Return the [x, y] coordinate for the center point of the cell that contains the specified text.  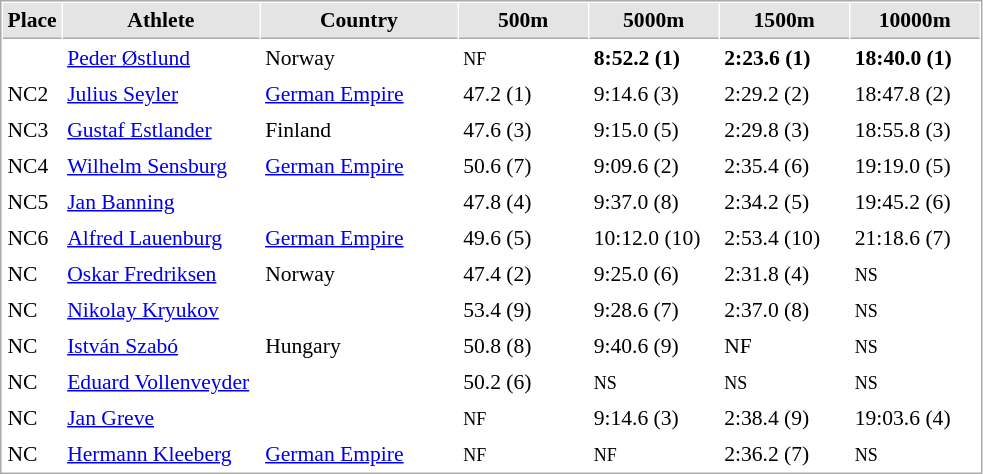
47.8 (4) [524, 201]
2:29.2 (2) [784, 93]
2:34.2 (5) [784, 201]
2:38.4 (9) [784, 417]
Hermann Kleeberg [161, 453]
2:36.2 (7) [784, 453]
9:09.6 (2) [654, 165]
19:03.6 (4) [914, 417]
2:53.4 (10) [784, 237]
9:25.0 (6) [654, 273]
István Szabó [161, 345]
19:19.0 (5) [914, 165]
47.4 (2) [524, 273]
18:40.0 (1) [914, 57]
50.6 (7) [524, 165]
Jan Banning [161, 201]
47.2 (1) [524, 93]
47.6 (3) [524, 129]
Gustaf Estlander [161, 129]
5000m [654, 21]
8:52.2 (1) [654, 57]
53.4 (9) [524, 309]
Oskar Fredriksen [161, 273]
9:37.0 (8) [654, 201]
2:31.8 (4) [784, 273]
Jan Greve [161, 417]
Wilhelm Sensburg [161, 165]
NC4 [32, 165]
10000m [914, 21]
Finland [359, 129]
50.8 (8) [524, 345]
NC2 [32, 93]
9:28.6 (7) [654, 309]
Nikolay Kryukov [161, 309]
2:37.0 (8) [784, 309]
18:47.8 (2) [914, 93]
18:55.8 (3) [914, 129]
19:45.2 (6) [914, 201]
Peder Østlund [161, 57]
Athlete [161, 21]
1500m [784, 21]
NC6 [32, 237]
Hungary [359, 345]
Country [359, 21]
Julius Seyler [161, 93]
9:15.0 (5) [654, 129]
2:23.6 (1) [784, 57]
NC3 [32, 129]
9:40.6 (9) [654, 345]
Place [32, 21]
21:18.6 (7) [914, 237]
500m [524, 21]
10:12.0 (10) [654, 237]
2:35.4 (6) [784, 165]
NC5 [32, 201]
50.2 (6) [524, 381]
2:29.8 (3) [784, 129]
49.6 (5) [524, 237]
Eduard Vollenveyder [161, 381]
Alfred Lauenburg [161, 237]
